Scan for the cell matching the given text and deliver its [x, y] coordinate at center. 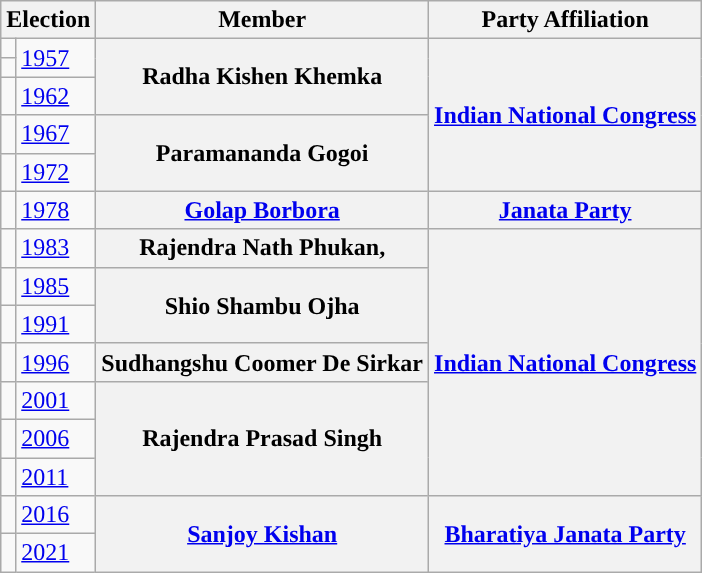
Janata Party [566, 210]
Golap Borbora [262, 210]
1978 [56, 210]
2011 [56, 477]
2001 [56, 400]
Paramananda Gogoi [262, 153]
Sudhangshu Coomer De Sirkar [262, 362]
1983 [56, 248]
1957 [56, 58]
Rajendra Nath Phukan, [262, 248]
1967 [56, 134]
1985 [56, 286]
2021 [56, 553]
Sanjoy Kishan [262, 534]
1991 [56, 324]
Party Affiliation [566, 20]
Radha Kishen Khemka [262, 77]
Member [262, 20]
1962 [56, 96]
1972 [56, 172]
Rajendra Prasad Singh [262, 438]
2016 [56, 515]
2006 [56, 438]
Election [48, 20]
Bharatiya Janata Party [566, 534]
Shio Shambu Ojha [262, 305]
1996 [56, 362]
